Capture the cell that displays the provided text and extract its (X, Y) central coordinate. 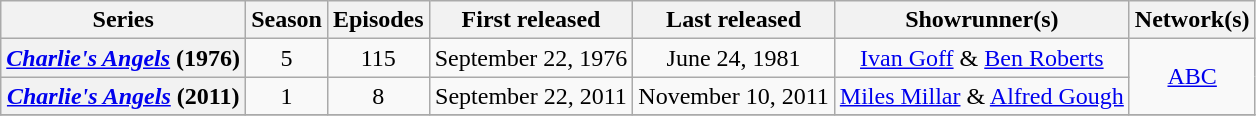
Miles Millar & Alfred Gough (982, 96)
First released (531, 20)
September 22, 1976 (531, 58)
1 (287, 96)
8 (378, 96)
5 (287, 58)
June 24, 1981 (734, 58)
Last released (734, 20)
Network(s) (1192, 20)
Series (124, 20)
September 22, 2011 (531, 96)
Charlie's Angels (1976) (124, 58)
Episodes (378, 20)
ABC (1192, 77)
Charlie's Angels (2011) (124, 96)
November 10, 2011 (734, 96)
Ivan Goff & Ben Roberts (982, 58)
115 (378, 58)
Showrunner(s) (982, 20)
Season (287, 20)
